Search for the cell housing the specified text and yield its (x, y) center coordinate. 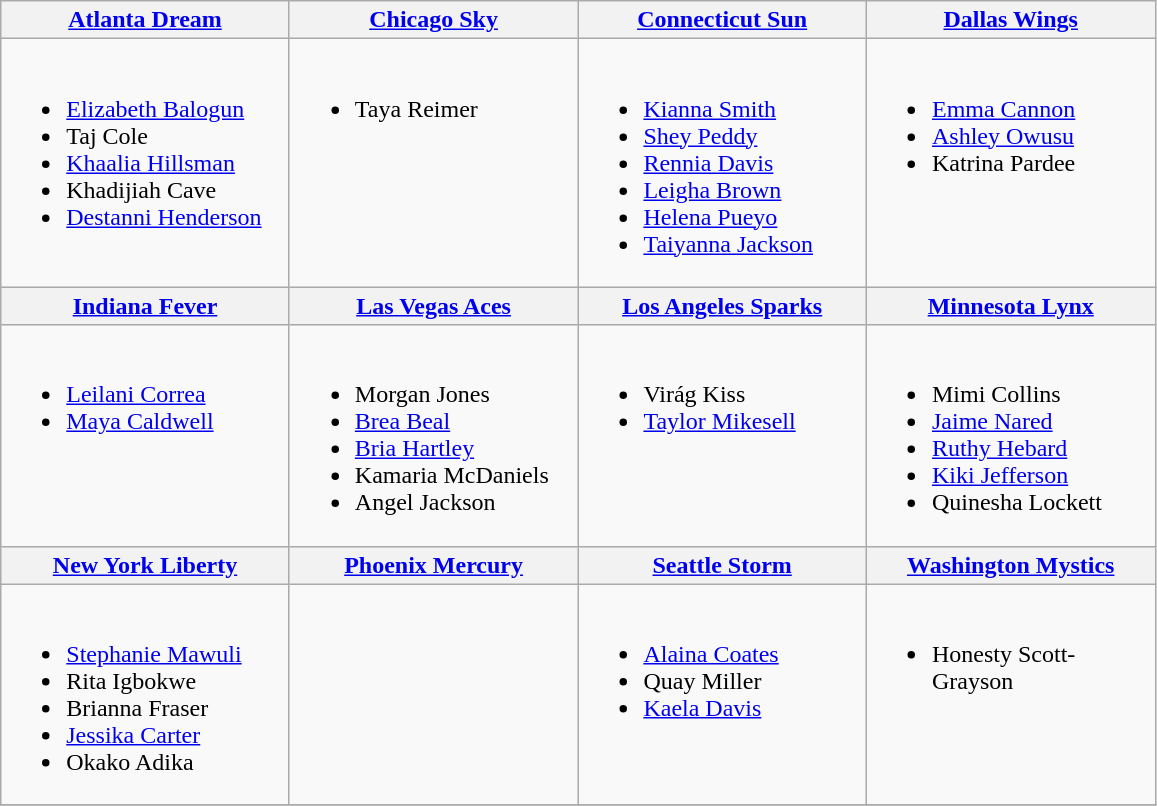
Elizabeth BalogunTaj Cole Khaalia HillsmanKhadijiah Cave Destanni Henderson (146, 163)
Chicago Sky (434, 20)
Emma CannonAshley OwusuKatrina Pardee (1010, 163)
Indiana Fever (146, 306)
Morgan Jones Brea BealBria HartleyKamaria McDaniels Angel Jackson (434, 436)
New York Liberty (146, 565)
Washington Mystics (1010, 565)
Connecticut Sun (722, 20)
Stephanie MawuliRita Igbokwe Brianna Fraser Jessika CarterOkako Adika (146, 694)
Seattle Storm (722, 565)
Honesty Scott-Grayson (1010, 694)
Los Angeles Sparks (722, 306)
Phoenix Mercury (434, 565)
Atlanta Dream (146, 20)
Virág Kiss Taylor Mikesell (722, 436)
Dallas Wings (1010, 20)
Minnesota Lynx (1010, 306)
Leilani CorreaMaya Caldwell (146, 436)
Alaina CoatesQuay Miller Kaela Davis (722, 694)
Mimi Collins Jaime NaredRuthy HebardKiki JeffersonQuinesha Lockett (1010, 436)
Kianna SmithShey PeddyRennia DavisLeigha BrownHelena PueyoTaiyanna Jackson (722, 163)
Las Vegas Aces (434, 306)
Taya Reimer (434, 163)
